Search for the cell housing the specified text and yield its (x, y) center coordinate. 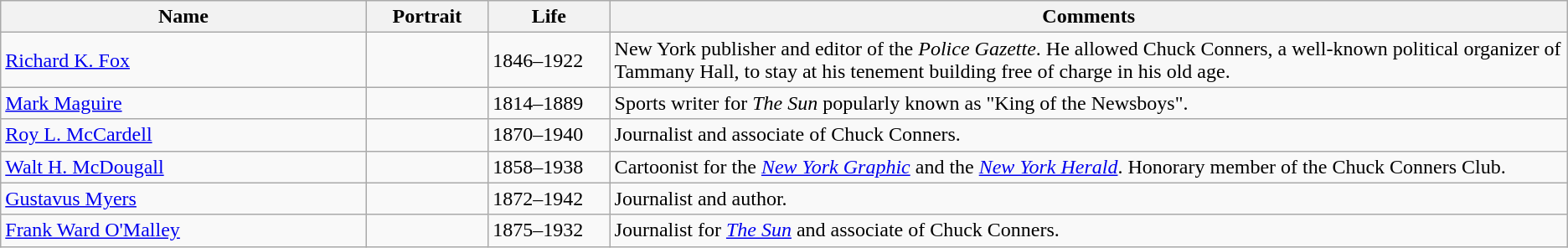
Gustavus Myers (183, 199)
Name (183, 17)
Frank Ward O'Malley (183, 230)
Journalist and author. (1089, 199)
Journalist for The Sun and associate of Chuck Conners. (1089, 230)
Richard K. Fox (183, 60)
Walt H. McDougall (183, 167)
1814–1889 (549, 103)
Cartoonist for the New York Graphic and the New York Herald. Honorary member of the Chuck Conners Club. (1089, 167)
Life (549, 17)
1858–1938 (549, 167)
Roy L. McCardell (183, 135)
Portrait (427, 17)
1875–1932 (549, 230)
Mark Maguire (183, 103)
Comments (1089, 17)
1872–1942 (549, 199)
Journalist and associate of Chuck Conners. (1089, 135)
Sports writer for The Sun popularly known as "King of the Newsboys". (1089, 103)
1870–1940 (549, 135)
1846–1922 (549, 60)
